Provide the [x, y] coordinate of the cell's center where the given text is located.  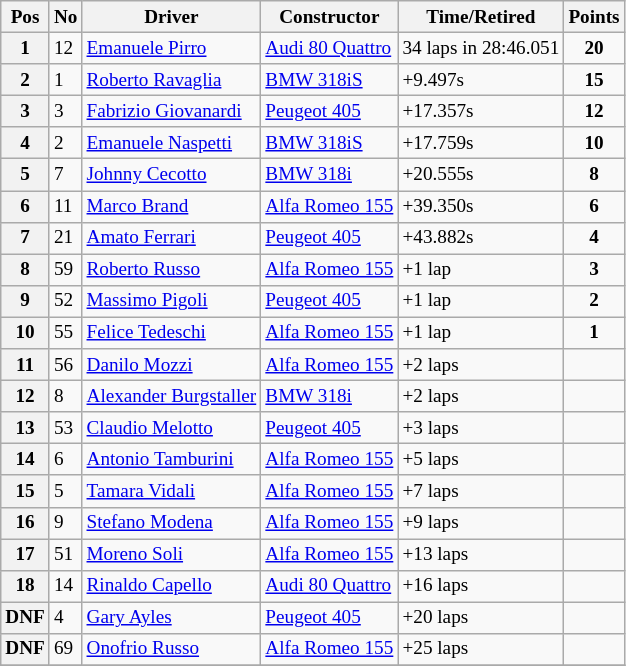
56 [66, 365]
+20.555s [481, 175]
69 [66, 649]
59 [66, 270]
Danilo Mozzi [172, 365]
Emanuele Naspetti [172, 143]
+25 laps [481, 649]
53 [66, 428]
Tamara Vidali [172, 491]
51 [66, 554]
Johnny Cecotto [172, 175]
34 laps in 28:46.051 [481, 48]
+7 laps [481, 491]
+13 laps [481, 554]
13 [26, 428]
+9.497s [481, 80]
Time/Retired [481, 17]
Constructor [330, 17]
21 [66, 238]
+20 laps [481, 618]
Claudio Melotto [172, 428]
+39.350s [481, 206]
18 [26, 586]
Alexander Burgstaller [172, 396]
Antonio Tamburini [172, 460]
52 [66, 301]
16 [26, 523]
Moreno Soli [172, 554]
Roberto Russo [172, 270]
Stefano Modena [172, 523]
+3 laps [481, 428]
Marco Brand [172, 206]
+17.357s [481, 111]
Roberto Ravaglia [172, 80]
Fabrizio Giovanardi [172, 111]
No [66, 17]
17 [26, 554]
20 [594, 48]
+16 laps [481, 586]
55 [66, 333]
+9 laps [481, 523]
Points [594, 17]
+43.882s [481, 238]
Emanuele Pirro [172, 48]
+17.759s [481, 143]
+5 laps [481, 460]
Gary Ayles [172, 618]
Pos [26, 17]
Amato Ferrari [172, 238]
Driver [172, 17]
Onofrio Russo [172, 649]
Massimo Pigoli [172, 301]
Felice Tedeschi [172, 333]
Rinaldo Capello [172, 586]
